Locate the cell with the specified text and output its (x, y) center coordinate. 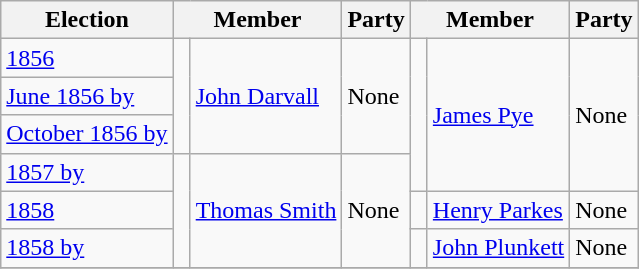
June 1856 by (87, 96)
John Darvall (266, 96)
Thomas Smith (266, 210)
James Pye (498, 115)
1856 (87, 58)
Election (87, 20)
Henry Parkes (498, 210)
1858 (87, 210)
John Plunkett (498, 248)
1857 by (87, 172)
1858 by (87, 248)
October 1856 by (87, 134)
